Return the (X, Y) coordinate for the center point of the cell that contains the specified text.  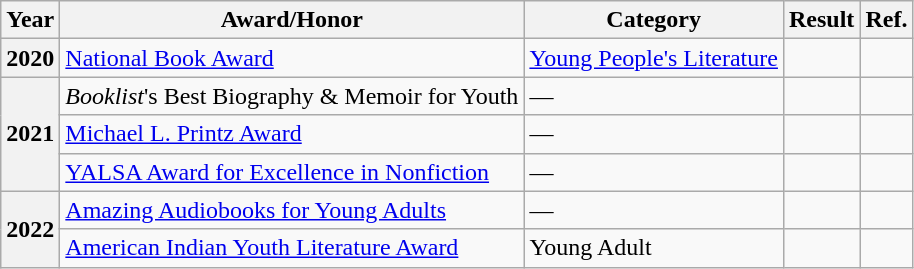
Michael L. Printz Award (292, 134)
American Indian Youth Literature Award (292, 248)
YALSA Award for Excellence in Nonfiction (292, 172)
Result (821, 20)
Year (30, 20)
National Book Award (292, 58)
Ref. (886, 20)
2021 (30, 134)
Category (654, 20)
Amazing Audiobooks for Young Adults (292, 210)
Booklist's Best Biography & Memoir for Youth (292, 96)
Young Adult (654, 248)
2020 (30, 58)
Award/Honor (292, 20)
Young People's Literature (654, 58)
2022 (30, 229)
